Determine the (x, y) coordinate at the center of the cell enclosing the given text.  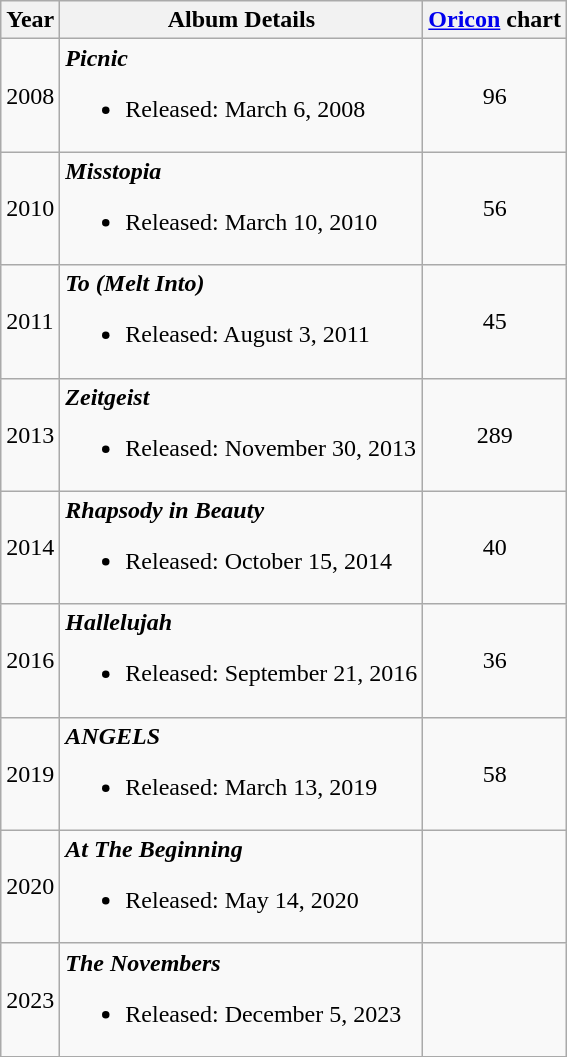
2010 (30, 208)
ZeitgeistReleased: November 30, 2013 (242, 434)
2008 (30, 96)
MisstopiaReleased: March 10, 2010 (242, 208)
To (Melt Into)Released: August 3, 2011 (242, 322)
45 (495, 322)
Year (30, 20)
36 (495, 660)
Oricon chart (495, 20)
2014 (30, 548)
Rhapsody in BeautyReleased: October 15, 2014 (242, 548)
ANGELSReleased: March 13, 2019 (242, 774)
2019 (30, 774)
2013 (30, 434)
56 (495, 208)
96 (495, 96)
2020 (30, 886)
The NovembersReleased: December 5, 2023 (242, 1000)
2016 (30, 660)
Album Details (242, 20)
HallelujahReleased: September 21, 2016 (242, 660)
289 (495, 434)
58 (495, 774)
PicnicReleased: March 6, 2008 (242, 96)
At The BeginningReleased: May 14, 2020 (242, 886)
2011 (30, 322)
40 (495, 548)
2023 (30, 1000)
